Return [X, Y] of the center of cell containing provided text 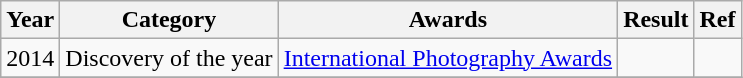
Year [30, 20]
Category [169, 20]
Discovery of the year [169, 58]
Ref [718, 20]
2014 [30, 58]
International Photography Awards [448, 58]
Result [656, 20]
Awards [448, 20]
